Identify which cell holds the provided text, then report its [x, y] central coordinate. 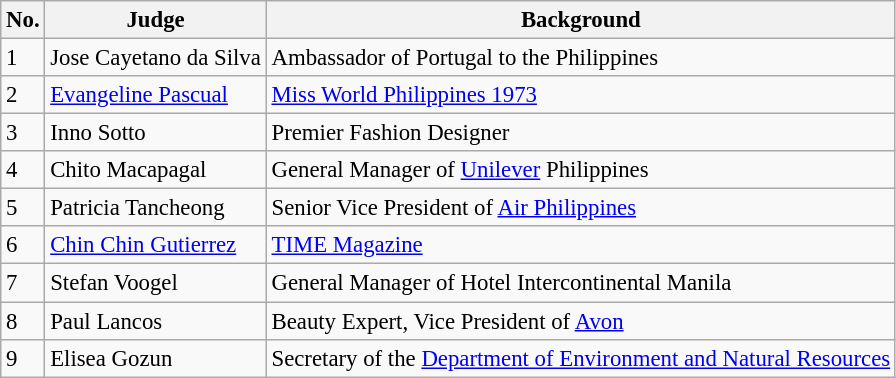
4 [23, 170]
Evangeline Pascual [156, 95]
Stefan Voogel [156, 283]
5 [23, 208]
Patricia Tancheong [156, 208]
Judge [156, 20]
3 [23, 133]
Chito Macapagal [156, 170]
8 [23, 321]
Elisea Gozun [156, 358]
Premier Fashion Designer [580, 133]
1 [23, 58]
6 [23, 245]
Background [580, 20]
Paul Lancos [156, 321]
2 [23, 95]
Beauty Expert, Vice President of Avon [580, 321]
General Manager of Hotel Intercontinental Manila [580, 283]
General Manager of Unilever Philippines [580, 170]
Senior Vice President of Air Philippines [580, 208]
Ambassador of Portugal to the Philippines [580, 58]
Miss World Philippines 1973 [580, 95]
TIME Magazine [580, 245]
Inno Sotto [156, 133]
Secretary of the Department of Environment and Natural Resources [580, 358]
7 [23, 283]
9 [23, 358]
Chin Chin Gutierrez [156, 245]
No. [23, 20]
Jose Cayetano da Silva [156, 58]
